Pinpoint the cell where the given text exists, returning its (X, Y) midpoint coordinate. 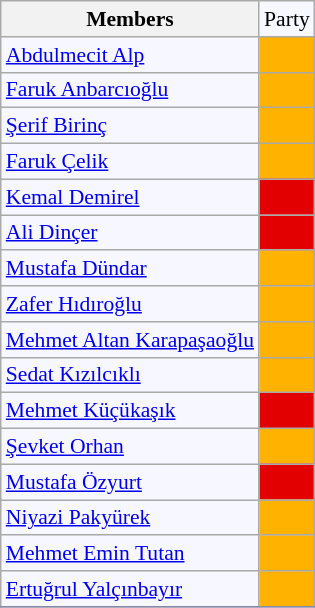
Zafer Hıdıroğlu (130, 304)
Faruk Çelik (130, 162)
Mustafa Özyurt (130, 482)
Niyazi Pakyürek (130, 518)
Şerif Birinç (130, 126)
Mehmet Emin Tutan (130, 554)
Mehmet Altan Karapaşaoğlu (130, 340)
Party (287, 19)
Members (130, 19)
Mustafa Dündar (130, 269)
Şevket Orhan (130, 447)
Mehmet Küçükaşık (130, 411)
Abdulmecit Alp (130, 55)
Ertuğrul Yalçınbayır (130, 589)
Kemal Demirel (130, 197)
Ali Dinçer (130, 233)
Sedat Kızılcıklı (130, 375)
Faruk Anbarcıoğlu (130, 90)
